Find where the given text appears and provide that cell's center as (X, Y) coordinate. 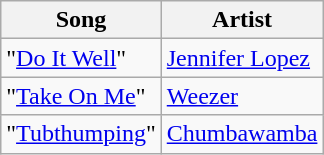
"Tubthumping" (81, 134)
"Do It Well" (81, 58)
"Take On Me" (81, 96)
Song (81, 20)
Artist (242, 20)
Weezer (242, 96)
Chumbawamba (242, 134)
Jennifer Lopez (242, 58)
